Find where the given text appears and provide that cell's center as (X, Y) coordinate. 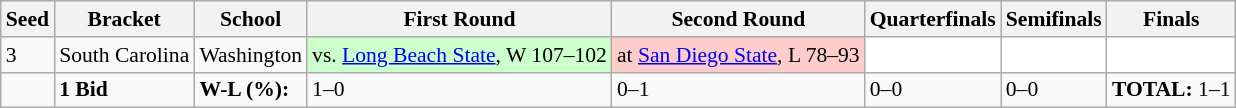
School (250, 19)
Bracket (124, 19)
at San Diego State, L 78–93 (738, 55)
W-L (%): (250, 90)
3 (28, 55)
vs. Long Beach State, W 107–102 (460, 55)
Semifinals (1054, 19)
First Round (460, 19)
TOTAL: 1–1 (1172, 90)
Finals (1172, 19)
1 Bid (124, 90)
Seed (28, 19)
Quarterfinals (933, 19)
Second Round (738, 19)
1–0 (460, 90)
0–1 (738, 90)
South Carolina (124, 55)
Washington (250, 55)
